From the cell containing the given text, extract its center point as (X, Y) coordinate. 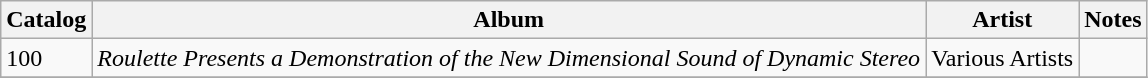
100 (46, 58)
Artist (1002, 20)
Catalog (46, 20)
Roulette Presents a Demonstration of the New Dimensional Sound of Dynamic Stereo (509, 58)
Various Artists (1002, 58)
Notes (1113, 20)
Album (509, 20)
